Search for the cell housing the specified text and yield its [X, Y] center coordinate. 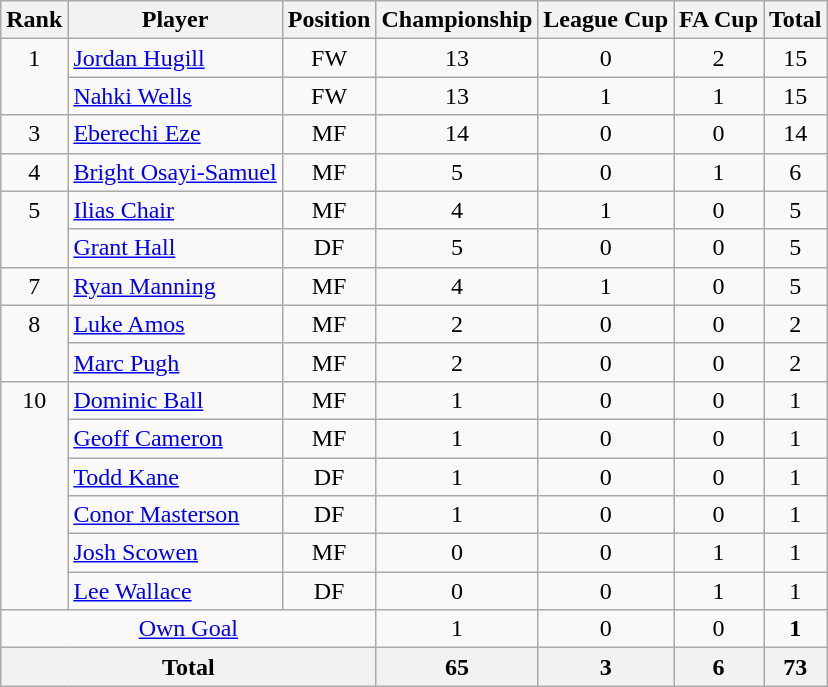
Ilias Chair [175, 210]
Ryan Manning [175, 286]
Bright Osayi-Samuel [175, 172]
Dominic Ball [175, 400]
Eberechi Eze [175, 134]
10 [34, 495]
7 [34, 286]
73 [796, 667]
Geoff Cameron [175, 438]
Lee Wallace [175, 591]
Luke Amos [175, 324]
FA Cup [719, 20]
Josh Scowen [175, 553]
Position [329, 20]
Player [175, 20]
Own Goal [188, 629]
Todd Kane [175, 477]
65 [457, 667]
Nahki Wells [175, 96]
League Cup [606, 20]
Championship [457, 20]
Grant Hall [175, 248]
Jordan Hugill [175, 58]
Conor Masterson [175, 515]
8 [34, 343]
Marc Pugh [175, 362]
Rank [34, 20]
